From the cell containing the given text, extract its center point as (x, y) coordinate. 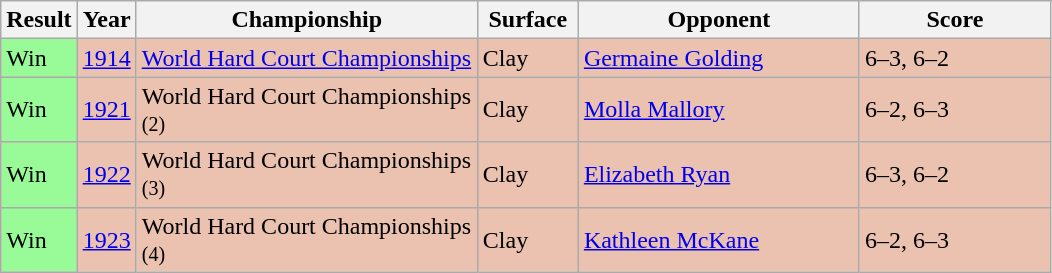
Elizabeth Ryan (718, 174)
World Hard Court Championships (2) (306, 110)
1914 (106, 58)
Year (106, 20)
Molla Mallory (718, 110)
Kathleen McKane (718, 240)
Surface (528, 20)
1921 (106, 110)
Score (954, 20)
World Hard Court Championships (3) (306, 174)
1923 (106, 240)
1922 (106, 174)
World Hard Court Championships (306, 58)
World Hard Court Championships (4) (306, 240)
Opponent (718, 20)
Result (39, 20)
Championship (306, 20)
Germaine Golding (718, 58)
